Find where the given text appears and provide that cell's center as (x, y) coordinate. 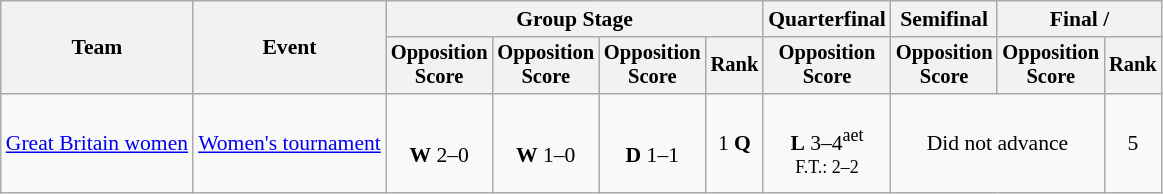
5 (1133, 143)
Great Britain women (97, 143)
Quarterfinal (827, 19)
W 1–0 (546, 143)
Group Stage (574, 19)
Event (290, 48)
L 3–4aetF.T.: 2–2 (827, 143)
Team (97, 48)
W 2–0 (440, 143)
Semifinal (944, 19)
1 Q (735, 143)
D 1–1 (652, 143)
Did not advance (998, 143)
Women's tournament (290, 143)
Final / (1079, 19)
